Pinpoint the cell where the given text exists, returning its [x, y] midpoint coordinate. 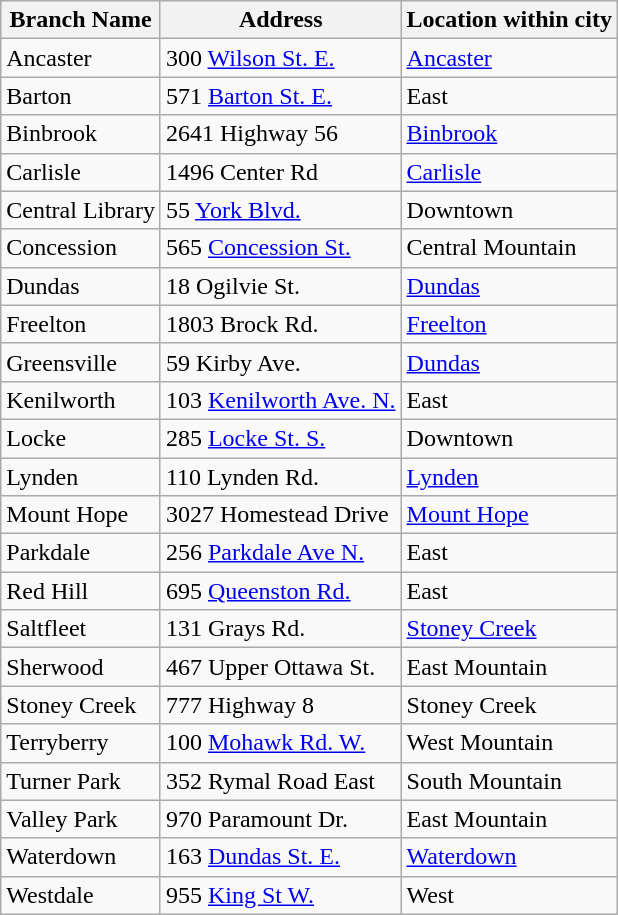
Valley Park [81, 819]
571 Barton St. E. [280, 96]
West Mountain [509, 743]
Barton [81, 96]
467 Upper Ottawa St. [280, 667]
1803 Brock Rd. [280, 324]
3027 Homestead Drive [280, 515]
565 Concession St. [280, 248]
West [509, 895]
South Mountain [509, 781]
Red Hill [81, 591]
Greensville [81, 362]
Terryberry [81, 743]
103 Kenilworth Ave. N. [280, 400]
100 Mohawk Rd. W. [280, 743]
Kenilworth [81, 400]
Central Mountain [509, 248]
352 Rymal Road East [280, 781]
955 King St W. [280, 895]
777 Highway 8 [280, 705]
59 Kirby Ave. [280, 362]
2641 Highway 56 [280, 134]
163 Dundas St. E. [280, 857]
970 Paramount Dr. [280, 819]
1496 Center Rd [280, 172]
Turner Park [81, 781]
256 Parkdale Ave N. [280, 553]
Location within city [509, 20]
18 Ogilvie St. [280, 286]
Branch Name [81, 20]
Concession [81, 248]
Parkdale [81, 553]
285 Locke St. S. [280, 438]
55 York Blvd. [280, 210]
Central Library [81, 210]
110 Lynden Rd. [280, 477]
Saltfleet [81, 629]
Westdale [81, 895]
695 Queenston Rd. [280, 591]
Locke [81, 438]
131 Grays Rd. [280, 629]
Address [280, 20]
300 Wilson St. E. [280, 58]
Sherwood [81, 667]
